Determine the (X, Y) coordinate at the center of the cell enclosing the given text.  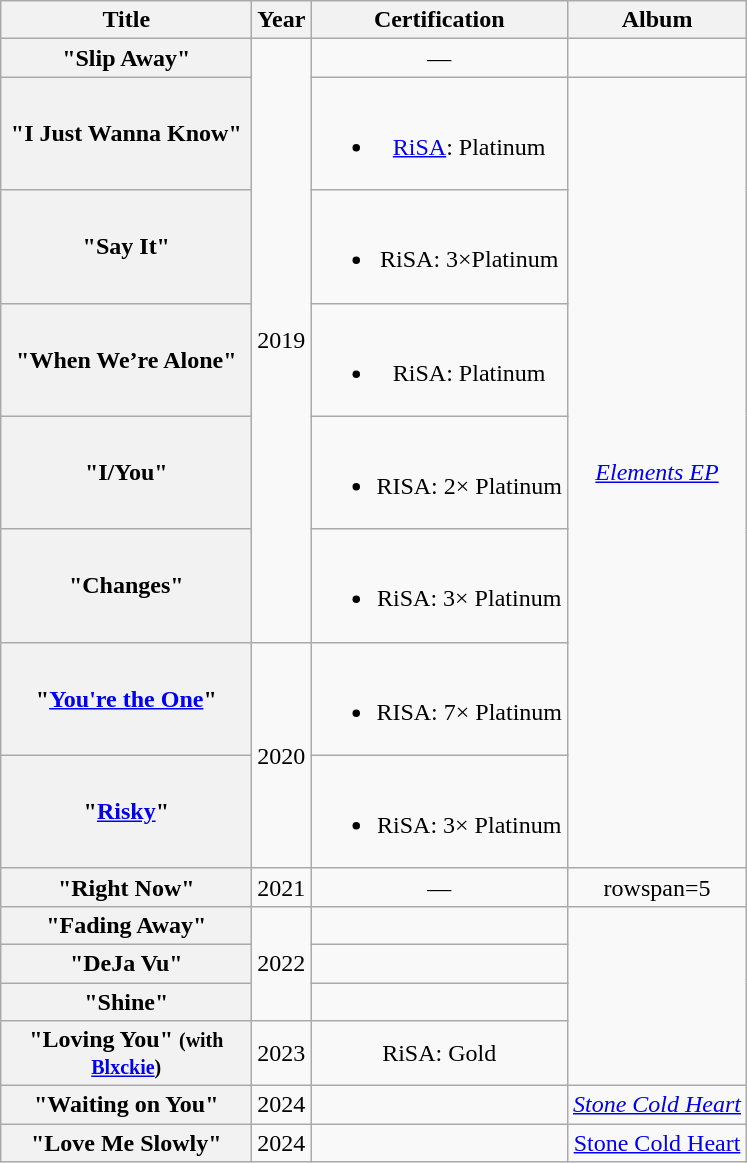
RiSA: Gold (440, 1054)
2022 (282, 963)
RISA: 2× Platinum (440, 472)
2020 (282, 755)
Certification (440, 20)
"Love Me Slowly" (126, 1143)
"Say It" (126, 246)
"Changes" (126, 586)
"Right Now" (126, 887)
RiSA: 3×Platinum (440, 246)
2021 (282, 887)
"Loving You" (with Blxckie) (126, 1054)
"Slip Away" (126, 58)
Title (126, 20)
Year (282, 20)
RISA: 7× Platinum (440, 698)
Album (656, 20)
"DeJa Vu" (126, 963)
"Waiting on You" (126, 1105)
"I/You" (126, 472)
Elements EP (656, 472)
rowspan=5 (656, 887)
2023 (282, 1054)
2019 (282, 340)
"When We’re Alone" (126, 360)
"You're the One" (126, 698)
"Risky" (126, 812)
"Shine" (126, 1001)
"I Just Wanna Know" (126, 134)
"Fading Away" (126, 925)
